Determine the [X, Y] coordinate at the center of the cell enclosing the given text.  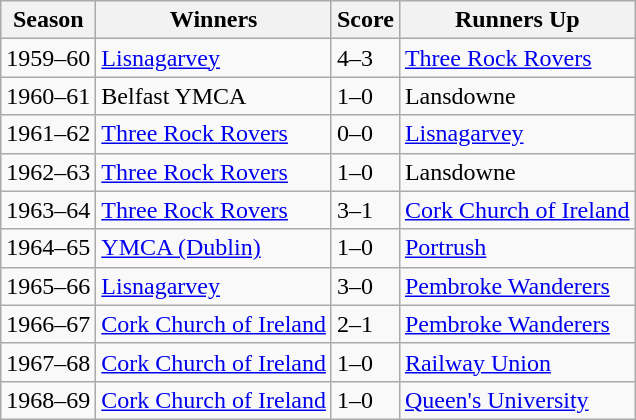
1959–60 [48, 58]
Runners Up [517, 20]
1968–69 [48, 400]
YMCA (Dublin) [214, 248]
3–0 [365, 286]
Belfast YMCA [214, 96]
Season [48, 20]
1964–65 [48, 248]
Score [365, 20]
Queen's University [517, 400]
1963–64 [48, 210]
2–1 [365, 324]
Winners [214, 20]
1960–61 [48, 96]
Railway Union [517, 362]
Portrush [517, 248]
1967–68 [48, 362]
3–1 [365, 210]
1962–63 [48, 172]
0–0 [365, 134]
4–3 [365, 58]
1961–62 [48, 134]
1966–67 [48, 324]
1965–66 [48, 286]
